Determine the [X, Y] coordinate at the center of the cell enclosing the given text.  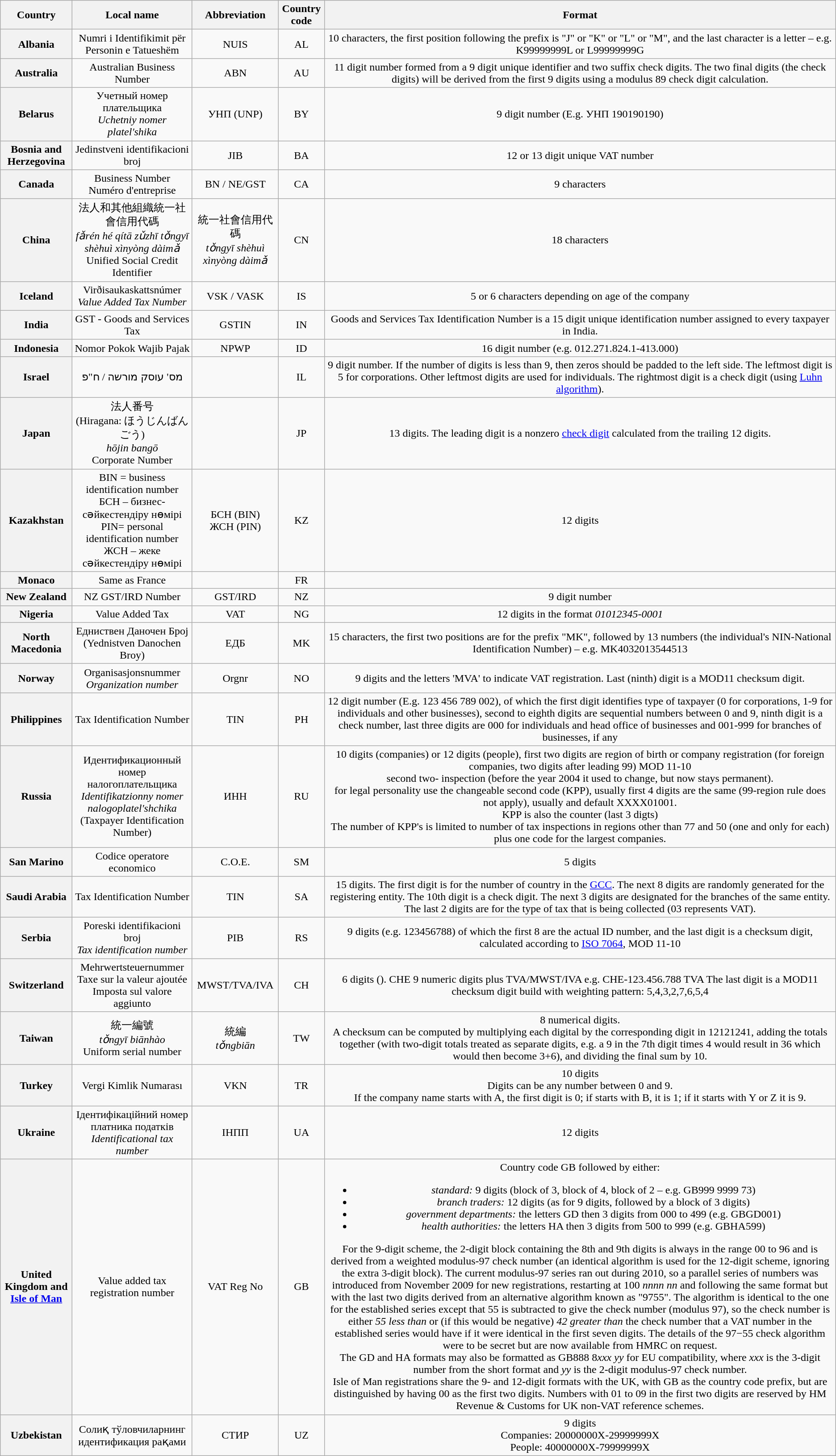
Codice operatore economico [132, 862]
NO [301, 678]
16 digit number (e.g. 012.271.824.1-413.000) [580, 348]
India [37, 325]
AL [301, 44]
VKN [235, 1085]
TR [301, 1085]
C.O.E. [235, 862]
CN [301, 240]
9 characters [580, 184]
BIN = business identification numberБСН – бизнес-сәйкестендіру нөміріPIN= personal identification numberЖСН – жеке сәйкестендіру нөмірі [132, 520]
MehrwertsteuernummerTaxe sur la valeur ajoutéeImposta sul valore aggiunto [132, 985]
18 characters [580, 240]
Nomor Pokok Wajib Pajak [132, 348]
Indonesia [37, 348]
Учетный номер плательщикаUchetniy nomer platel'shika [132, 114]
KZ [301, 520]
NZ GST/IRD Number [132, 597]
УНП (UNP) [235, 114]
GST - Goods and Services Tax [132, 325]
FR [301, 580]
Jedinstveni identifikacioni broj [132, 155]
AU [301, 73]
Taiwan [37, 1039]
Country code [301, 15]
GB [301, 1287]
Abbreviation [235, 15]
North Macedonia [37, 643]
IS [301, 296]
9 digit number (E.g. УНП 190190190) [580, 114]
Country [37, 15]
Russia [37, 797]
Nigeria [37, 614]
United Kingdom and Isle of Man [37, 1287]
Bosnia and Herzegovina [37, 155]
Value Added Tax [132, 614]
VirðisaukaskattsnúmerValue Added Tax Number [132, 296]
PIB [235, 938]
ИНН [235, 797]
ID [301, 348]
Canada [37, 184]
Poreski identifikacioni brojTax identification number [132, 938]
ІНПП [235, 1132]
Norway [37, 678]
5 or 6 characters depending on age of the company [580, 296]
BN / NE/GST [235, 184]
NPWP [235, 348]
CH [301, 985]
Israel [37, 377]
Iceland [37, 296]
12 or 13 digit unique VAT number [580, 155]
Turkey [37, 1085]
Same as France [132, 580]
BA [301, 155]
Japan [37, 433]
Orgnr [235, 678]
Saudi Arabia [37, 897]
New Zealand [37, 597]
Australia [37, 73]
MWST/TVA/IVA [235, 985]
GSTIN [235, 325]
NG [301, 614]
Ідентифікаційний номер платника податківIdentificational tax number [132, 1132]
RU [301, 797]
PH [301, 719]
法人番号(Hiragana: ほうじんばんごう)hōjin bangōCorporate Number [132, 433]
9 digitsCompanies: 20000000Х-29999999ХPeople: 40000000Х-79999999Х [580, 1435]
China [37, 240]
OrganisasjonsnummerOrganization number [132, 678]
БСН (BIN)ЖСН (PIN) [235, 520]
Vergi Kimlik Numarası [132, 1085]
Ukraine [37, 1132]
Belarus [37, 114]
ABN [235, 73]
SA [301, 897]
統一社會信用代碼tǒngyī shèhuì xìnyòng dàimǎ [235, 240]
Philippines [37, 719]
SM [301, 862]
СТИР [235, 1435]
統一編號tǒngyī biānhàoUniform serial number [132, 1039]
Value added tax registration number [132, 1287]
12 digits in the format 01012345-0001 [580, 614]
IL [301, 377]
NZ [301, 597]
Business NumberNuméro d'entreprise [132, 184]
Идентификационный номер налогоплательщикаIdentifikatzionny nomer nalogoplatel'shchika (Taxpayer Identification Number) [132, 797]
NUIS [235, 44]
Format [580, 15]
ЕДБ [235, 643]
Australian Business Number [132, 73]
Switzerland [37, 985]
CA [301, 184]
UA [301, 1132]
5 digits [580, 862]
Едниствен Даночен Број(Yednistven Danochen Broy) [132, 643]
Monaco [37, 580]
9 digits and the letters 'MVA' to indicate VAT registration. Last (ninth) digit is a MOD11 checksum digit. [580, 678]
IN [301, 325]
Uzbekistan [37, 1435]
Kazakhstan [37, 520]
JIB [235, 155]
VSK / VASK [235, 296]
BY [301, 114]
VAT [235, 614]
TW [301, 1039]
VAT Reg No [235, 1287]
JP [301, 433]
Albania [37, 44]
Goods and Services Tax Identification Number is a 15 digit unique identification number assigned to every taxpayer in India. [580, 325]
UZ [301, 1435]
GST/IRD [235, 597]
Numri i Identifikimit për Personin e Tatueshëm [132, 44]
13 digits. The leading digit is a nonzero check digit calculated from the trailing 12 digits. [580, 433]
MK [301, 643]
San Marino [37, 862]
Local name [132, 15]
法人和其他組織統一社會信用代碼fǎrén hé qítā zǔzhī tǒngyī shèhuì xìnyòng dàimǎUnified Social Credit Identifier [132, 240]
RS [301, 938]
統編tǒngbiān [235, 1039]
9 digit number [580, 597]
Солиқ тўловчиларнинг идентификация рақами [132, 1435]
מס' עוסק מורשה / ח"פ [132, 377]
Serbia [37, 938]
